Identify which cell holds the provided text, then report its [X, Y] central coordinate. 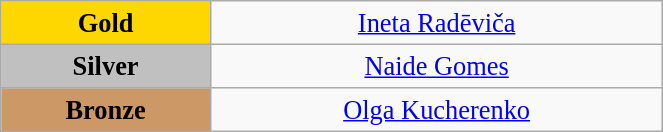
Bronze [106, 109]
Naide Gomes [436, 66]
Ineta Radēviča [436, 22]
Olga Kucherenko [436, 109]
Gold [106, 22]
Silver [106, 66]
